From the cell containing the given text, extract its center point as (X, Y) coordinate. 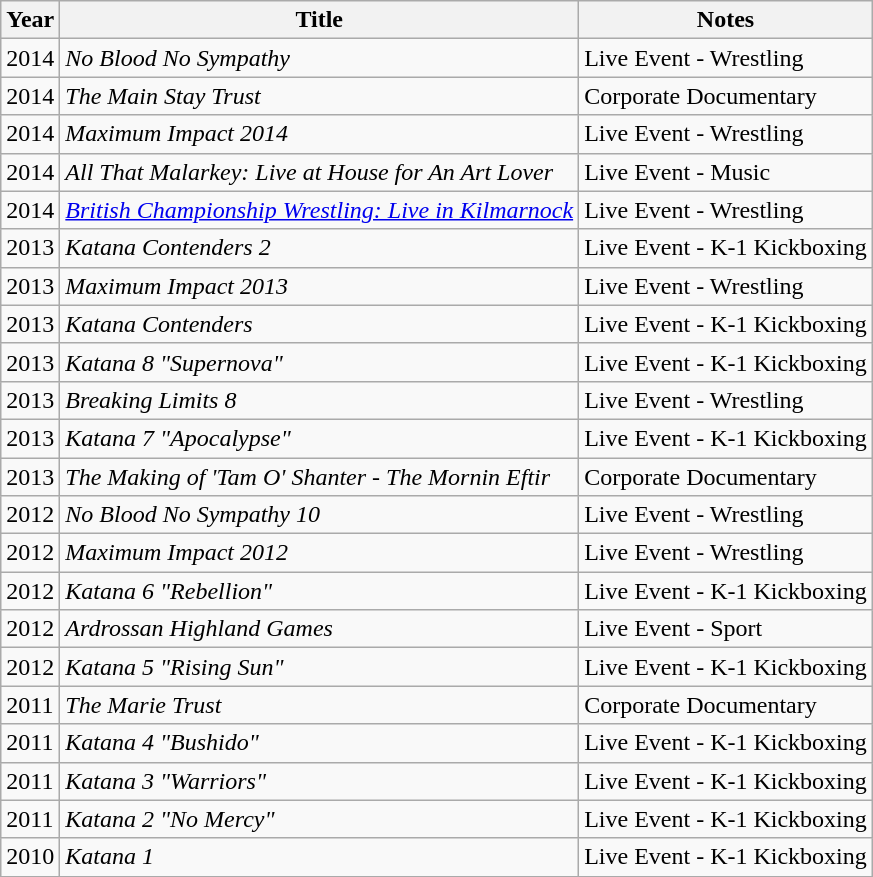
Katana 2 "No Mercy" (320, 819)
Maximum Impact 2012 (320, 553)
Katana Contenders (320, 324)
Breaking Limits 8 (320, 400)
Ardrossan Highland Games (320, 629)
Katana 7 "Apocalypse" (320, 438)
Maximum Impact 2014 (320, 134)
Katana 3 "Warriors" (320, 781)
Katana Contenders 2 (320, 248)
Katana 4 "Bushido" (320, 743)
The Making of 'Tam O' Shanter - The Mornin Eftir (320, 477)
Katana 1 (320, 857)
The Marie Trust (320, 705)
Notes (726, 20)
Live Event - Music (726, 172)
2010 (30, 857)
Maximum Impact 2013 (320, 286)
Year (30, 20)
Katana 6 "Rebellion" (320, 591)
British Championship Wrestling: Live in Kilmarnock (320, 210)
All That Malarkey: Live at House for An Art Lover (320, 172)
No Blood No Sympathy 10 (320, 515)
Title (320, 20)
Katana 5 "Rising Sun" (320, 667)
Katana 8 "Supernova" (320, 362)
Live Event - Sport (726, 629)
No Blood No Sympathy (320, 58)
The Main Stay Trust (320, 96)
